Locate the cell with the specified text and output its [x, y] center coordinate. 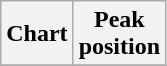
Chart [37, 34]
Peakposition [119, 34]
